Return (X, Y) of the center of cell containing provided text 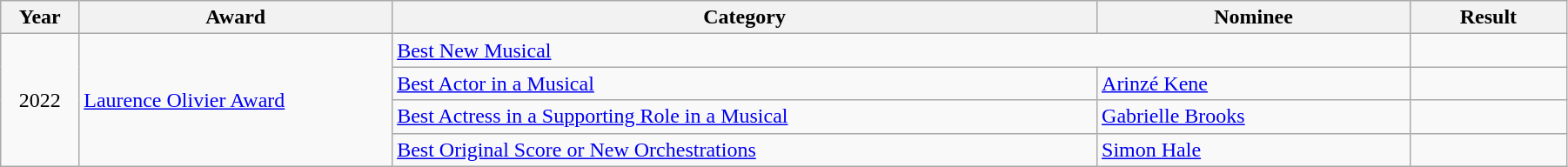
Laurence Olivier Award (236, 100)
Best Actor in a Musical (745, 83)
Best Actress in a Supporting Role in a Musical (745, 117)
Nominee (1254, 17)
Year (40, 17)
Gabrielle Brooks (1254, 117)
Result (1488, 17)
Best Original Score or New Orchestrations (745, 150)
Award (236, 17)
Category (745, 17)
2022 (40, 100)
Simon Hale (1254, 150)
Best New Musical (901, 50)
Arinzé Kene (1254, 83)
